Capture the cell that displays the provided text and extract its [x, y] central coordinate. 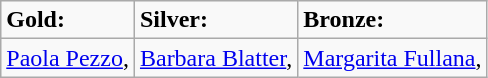
Paola Pezzo, [68, 58]
Gold: [68, 20]
Barbara Blatter, [216, 58]
Margarita Fullana, [392, 58]
Bronze: [392, 20]
Silver: [216, 20]
